From the cell containing the given text, extract its center point as (x, y) coordinate. 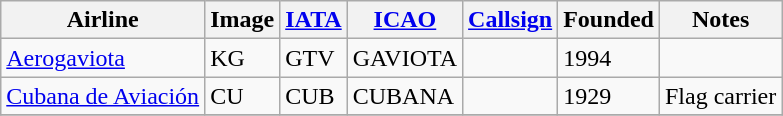
ICAO (404, 20)
Founded (609, 20)
Aerogaviota (103, 58)
CUB (314, 96)
IATA (314, 20)
KG (242, 58)
CU (242, 96)
GAVIOTA (404, 58)
GTV (314, 58)
Notes (720, 20)
Cubana de Aviación (103, 96)
CUBANA (404, 96)
Airline (103, 20)
1929 (609, 96)
Flag carrier (720, 96)
Image (242, 20)
1994 (609, 58)
Callsign (510, 20)
